Output the (X, Y) coordinate of the center of the cell containing the given text.  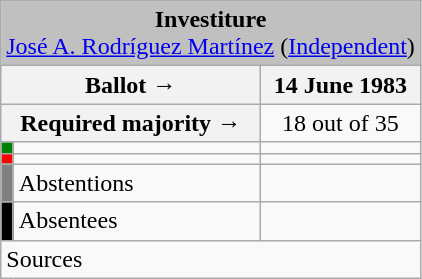
18 out of 35 (341, 123)
Absentees (136, 221)
Abstentions (136, 183)
14 June 1983 (341, 85)
Sources (211, 259)
Ballot → (131, 85)
Required majority → (131, 123)
InvestitureJosé A. Rodríguez Martínez (Independent) (211, 34)
